Return [X, Y] of the center of cell containing provided text 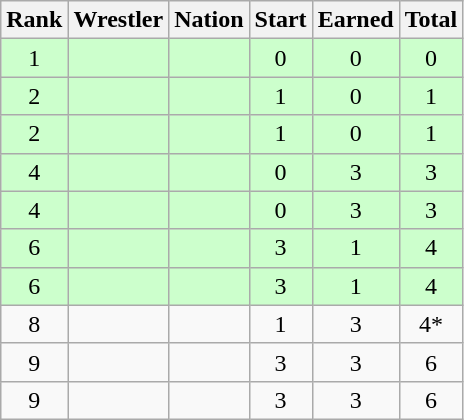
Earned [356, 20]
Wrestler [118, 20]
Start [280, 20]
Nation [209, 20]
8 [34, 324]
Total [431, 20]
4* [431, 324]
Rank [34, 20]
